For the text-containing cell, return its midpoint in [x, y] coordinate format. 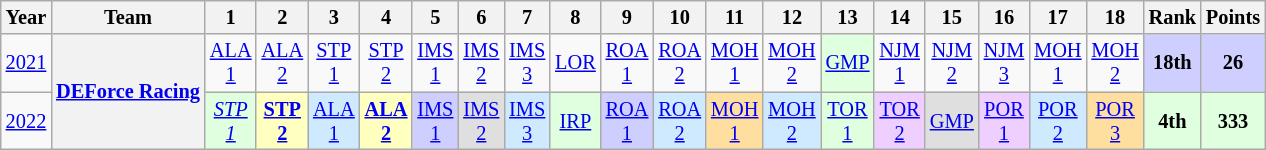
NJM3 [1004, 63]
333 [1233, 121]
Team [128, 17]
18th [1172, 63]
POR3 [1114, 121]
LOR [575, 63]
12 [792, 17]
18 [1114, 17]
13 [848, 17]
11 [734, 17]
8 [575, 17]
DEForce Racing [128, 92]
TOR1 [848, 121]
6 [481, 17]
TOR2 [899, 121]
4 [386, 17]
NJM1 [899, 63]
16 [1004, 17]
1 [231, 17]
10 [680, 17]
17 [1058, 17]
14 [899, 17]
4th [1172, 121]
Rank [1172, 17]
Year [26, 17]
IRP [575, 121]
3 [334, 17]
POR2 [1058, 121]
2021 [26, 63]
15 [952, 17]
26 [1233, 63]
9 [628, 17]
2 [282, 17]
7 [527, 17]
NJM2 [952, 63]
POR1 [1004, 121]
2022 [26, 121]
Points [1233, 17]
5 [435, 17]
